Extract the (X, Y) coordinate from the center of the cell holding the provided text.  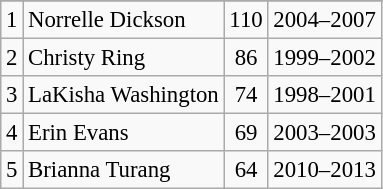
Erin Evans (124, 133)
LaKisha Washington (124, 95)
64 (246, 170)
2003–2003 (324, 133)
69 (246, 133)
1999–2002 (324, 58)
74 (246, 95)
110 (246, 20)
3 (12, 95)
86 (246, 58)
4 (12, 133)
1 (12, 20)
Brianna Turang (124, 170)
Christy Ring (124, 58)
2004–2007 (324, 20)
2010–2013 (324, 170)
1998–2001 (324, 95)
2 (12, 58)
5 (12, 170)
Norrelle Dickson (124, 20)
